Pinpoint the cell where the given text exists, returning its [X, Y] midpoint coordinate. 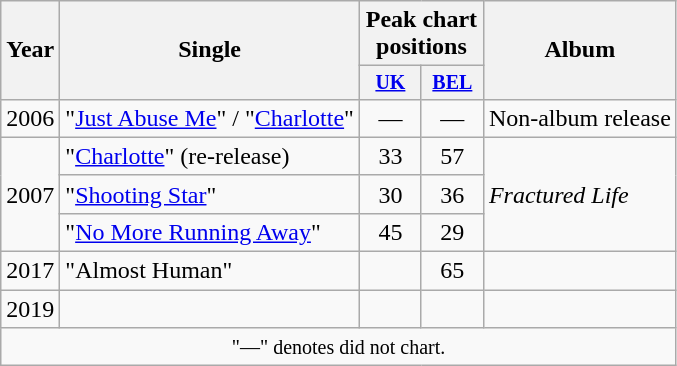
"Shooting Star" [210, 194]
Non-album release [580, 118]
2006 [30, 118]
2007 [30, 194]
"Almost Human" [210, 271]
57 [452, 156]
"No More Running Away" [210, 232]
36 [452, 194]
Fractured Life [580, 194]
UK [390, 82]
45 [390, 232]
BEL [452, 82]
33 [390, 156]
Album [580, 50]
"—" denotes did not chart. [339, 347]
Peak chart positions [421, 34]
Year [30, 50]
"Just Abuse Me" / "Charlotte" [210, 118]
29 [452, 232]
65 [452, 271]
2019 [30, 309]
"Charlotte" (re-release) [210, 156]
Single [210, 50]
30 [390, 194]
2017 [30, 271]
